Find where the given text appears and provide that cell's center as (X, Y) coordinate. 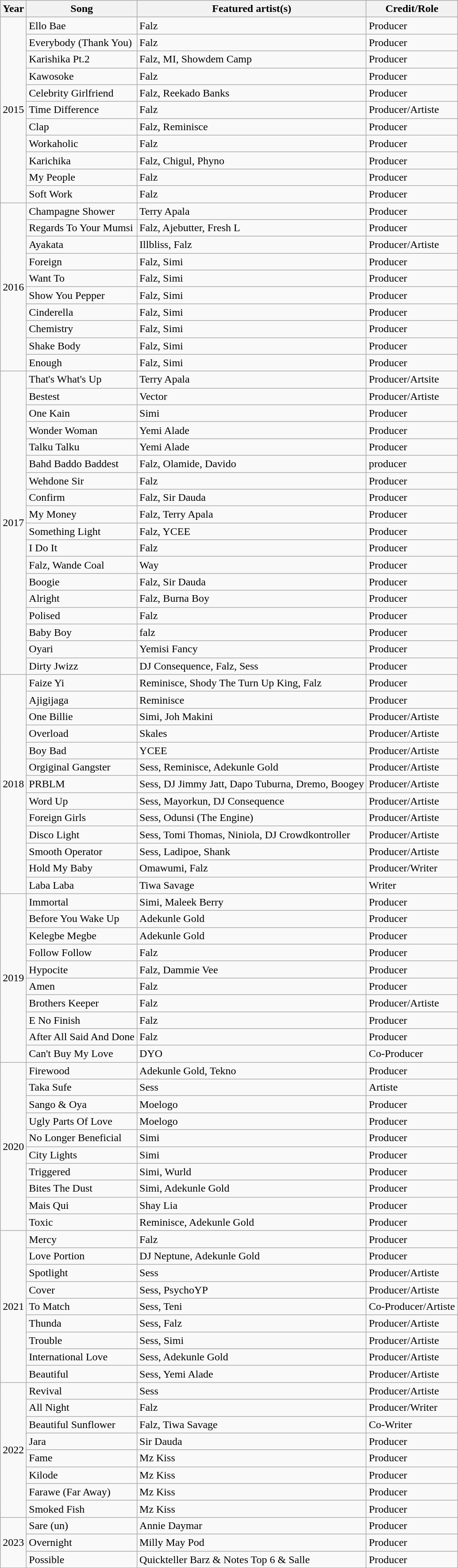
Confirm (82, 498)
All Night (82, 1408)
Fame (82, 1458)
Revival (82, 1391)
Mais Qui (82, 1205)
2017 (13, 523)
Adekunle Gold, Tekno (252, 1071)
Illbliss, Falz (252, 245)
2018 (13, 784)
Spotlight (82, 1273)
DYO (252, 1054)
Time Difference (82, 110)
Regards To Your Mumsi (82, 228)
Talku Talku (82, 447)
Word Up (82, 801)
Co-Producer (412, 1054)
Faize Yi (82, 683)
Bahd Baddo Baddest (82, 464)
Farawe (Far Away) (82, 1492)
Sess, Reminisce, Adekunle Gold (252, 767)
Tiwa Savage (252, 885)
Falz, Olamide, Davido (252, 464)
Foreign Girls (82, 818)
Sess, Falz (252, 1324)
Omawumi, Falz (252, 868)
Sess, Yemi Alade (252, 1374)
Karishika Pt.2 (82, 59)
Amen (82, 986)
Cover (82, 1290)
Wonder Woman (82, 430)
Featured artist(s) (252, 9)
Falz, Terry Apala (252, 515)
Sango & Oya (82, 1104)
Mercy (82, 1239)
Shay Lia (252, 1205)
Overnight (82, 1542)
PRBLM (82, 784)
Sess, PsychoYP (252, 1290)
Karichika (82, 160)
Annie Daymar (252, 1525)
Sess, Mayorkun, DJ Consequence (252, 801)
One Kain (82, 413)
Hypocite (82, 969)
Song (82, 9)
After All Said And Done (82, 1037)
Credit/Role (412, 9)
DJ Consequence, Falz, Sess (252, 666)
Chemistry (82, 329)
Love Portion (82, 1256)
Foreign (82, 262)
International Love (82, 1357)
Wehdone Sir (82, 480)
DJ Neptune, Adekunle Gold (252, 1256)
Possible (82, 1559)
Falz, Dammie Vee (252, 969)
Beautiful Sunflower (82, 1425)
That's What's Up (82, 379)
Falz, Wande Coal (82, 565)
One Billie (82, 716)
Sess, Adekunle Gold (252, 1357)
Bites The Dust (82, 1189)
Alright (82, 599)
Ello Bae (82, 26)
Reminisce, Adekunle Gold (252, 1222)
Clap (82, 127)
Falz, YCEE (252, 531)
Falz, Ajebutter, Fresh L (252, 228)
Simi, Joh Makini (252, 716)
2022 (13, 1450)
Artiste (412, 1088)
Smooth Operator (82, 852)
Kawosoke (82, 76)
Firewood (82, 1071)
Cinderella (82, 312)
Baby Boy (82, 632)
Triggered (82, 1172)
Soft Work (82, 194)
Follow Follow (82, 952)
Falz, Burna Boy (252, 599)
Everybody (Thank You) (82, 43)
Ugly Parts Of Love (82, 1121)
Falz, Reekado Banks (252, 93)
Workaholic (82, 143)
Co-Producer/Artiste (412, 1307)
Sess, Tomi Thomas, Niniola, DJ Crowdkontroller (252, 835)
Jara (82, 1441)
Bestest (82, 396)
Co-Writer (412, 1425)
Sess, DJ Jimmy Jatt, Dapo Tuburna, Dremo, Boogey (252, 784)
Taka Sufe (82, 1088)
Orgiginal Gangster (82, 767)
Sir Dauda (252, 1441)
Smoked Fish (82, 1509)
To Match (82, 1307)
Dirty Jwizz (82, 666)
2019 (13, 978)
Polised (82, 616)
Boogie (82, 582)
falz (252, 632)
Brothers Keeper (82, 1003)
Quickteller Barz & Notes Top 6 & Salle (252, 1559)
Thunda (82, 1324)
Falz, MI, Showdem Camp (252, 59)
Kilode (82, 1475)
Trouble (82, 1340)
Ayakata (82, 245)
producer (412, 464)
Celebrity Girlfriend (82, 93)
Laba Laba (82, 885)
Sess, Teni (252, 1307)
2023 (13, 1542)
Falz, Chigul, Phyno (252, 160)
Immortal (82, 902)
Yemisi Fancy (252, 649)
Falz, Reminisce (252, 127)
YCEE (252, 751)
Writer (412, 885)
2015 (13, 110)
No Longer Beneficial (82, 1138)
Sess, Simi (252, 1340)
Want To (82, 279)
Sare (un) (82, 1525)
Before You Wake Up (82, 919)
Enough (82, 363)
I Do It (82, 548)
Reminisce, Shody The Turn Up King, Falz (252, 683)
Way (252, 565)
Can't Buy My Love (82, 1054)
Show You Pepper (82, 295)
Falz, Tiwa Savage (252, 1425)
Champagne Shower (82, 211)
Year (13, 9)
Simi, Adekunle Gold (252, 1189)
Beautiful (82, 1374)
Boy Bad (82, 751)
2020 (13, 1147)
Disco Light (82, 835)
Simi, Wurld (252, 1172)
Shake Body (82, 346)
Sess, Ladipoe, Shank (252, 852)
2016 (13, 287)
2021 (13, 1306)
Kelegbe Megbe (82, 936)
Simi, Maleek Berry (252, 902)
Toxic (82, 1222)
Overload (82, 733)
E No Finish (82, 1020)
Sess, Odunsi (The Engine) (252, 818)
My People (82, 177)
Oyari (82, 649)
Ajigijaga (82, 700)
My Money (82, 515)
Producer/Artsite (412, 379)
City Lights (82, 1155)
Hold My Baby (82, 868)
Milly May Pod (252, 1542)
Something Light (82, 531)
Vector (252, 396)
Reminisce (252, 700)
Skales (252, 733)
